Provide the [X, Y] coordinate of the cell's center where the given text is located.  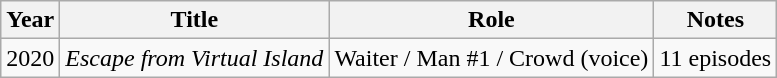
Title [194, 20]
2020 [30, 58]
Notes [716, 20]
Escape from Virtual Island [194, 58]
Waiter / Man #1 / Crowd (voice) [492, 58]
Role [492, 20]
11 episodes [716, 58]
Year [30, 20]
